Output the [X, Y] coordinate of the center of the cell containing the given text.  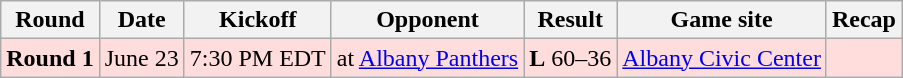
L 60–36 [570, 58]
Albany Civic Center [722, 58]
at Albany Panthers [427, 58]
Date [142, 20]
7:30 PM EDT [258, 58]
Game site [722, 20]
Round 1 [50, 58]
Result [570, 20]
June 23 [142, 58]
Round [50, 20]
Kickoff [258, 20]
Opponent [427, 20]
Recap [864, 20]
